Detect which cell encompasses the target text, then output its [x, y] center coordinate. 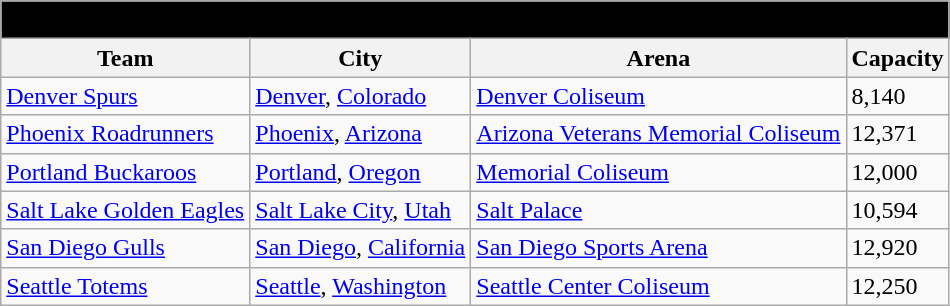
Portland, Oregon [360, 172]
City [360, 58]
Denver Spurs [126, 96]
San Diego, California [360, 248]
Portland Buckaroos [126, 172]
12,250 [898, 286]
12,000 [898, 172]
Salt Palace [658, 210]
Arizona Veterans Memorial Coliseum [658, 134]
Denver Coliseum [658, 96]
8,140 [898, 96]
Seattle, Washington [360, 286]
12,920 [898, 248]
Phoenix Roadrunners [126, 134]
Salt Lake Golden Eagles [126, 210]
Capacity [898, 58]
Salt Lake City, Utah [360, 210]
1972–73 Western Hockey League [475, 20]
Team [126, 58]
Memorial Coliseum [658, 172]
Denver, Colorado [360, 96]
Arena [658, 58]
San Diego Gulls [126, 248]
10,594 [898, 210]
Seattle Totems [126, 286]
San Diego Sports Arena [658, 248]
12,371 [898, 134]
Seattle Center Coliseum [658, 286]
Phoenix, Arizona [360, 134]
